Return [x, y] of the center of cell containing provided text 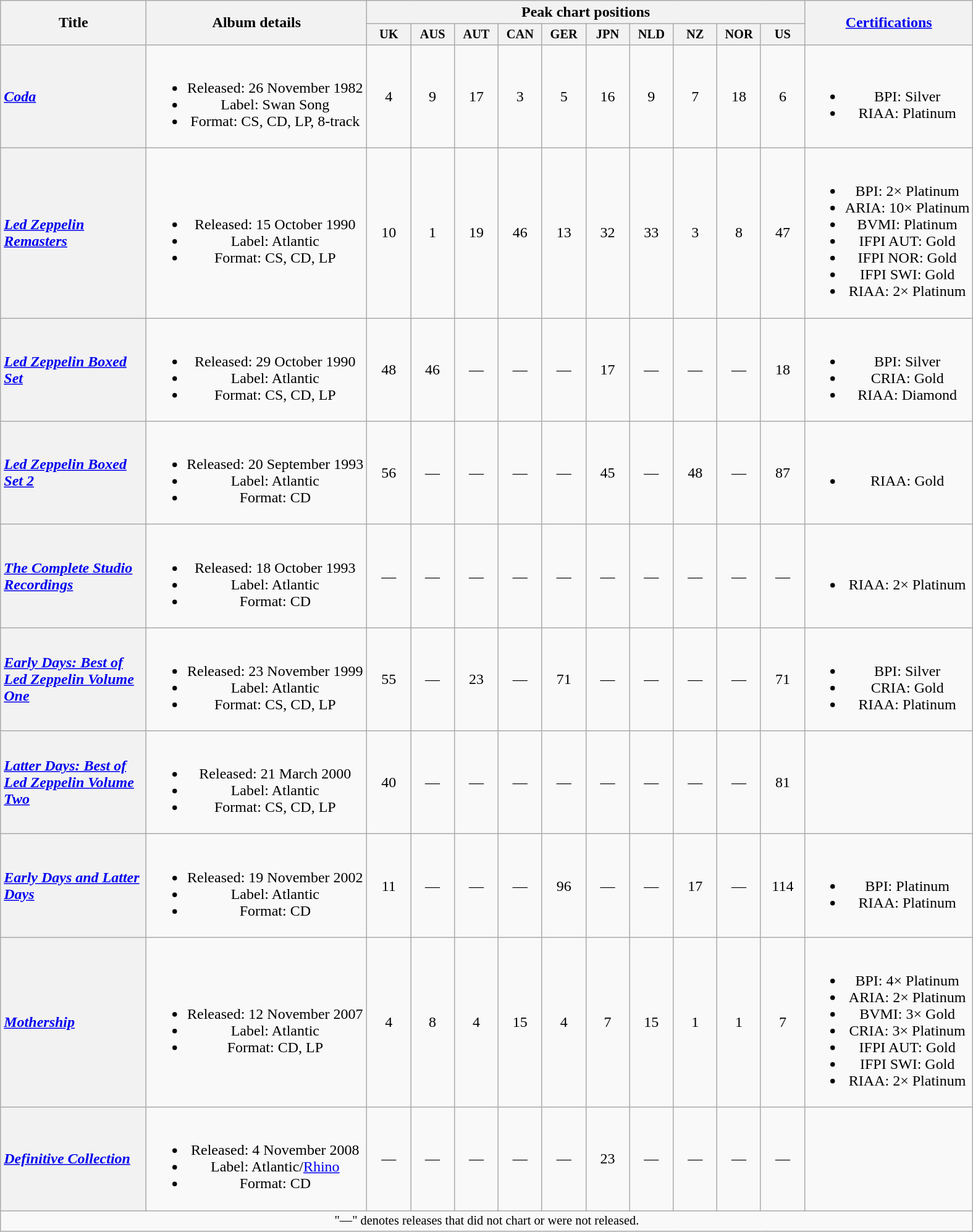
Led Zeppelin Boxed Set [74, 369]
10 [389, 234]
5 [563, 96]
Released: 4 November 2008Label: Atlantic/RhinoFormat: CD [257, 1159]
Released: 18 October 1993Label: AtlanticFormat: CD [257, 576]
US [782, 35]
AUT [477, 35]
32 [608, 234]
11 [389, 886]
81 [782, 782]
Released: 26 November 1982Label: Swan SongFormat: CS, CD, LP, 8-track [257, 96]
BPI: PlatinumRIAA: Platinum [888, 886]
Peak chart positions [586, 12]
40 [389, 782]
Album details [257, 23]
The Complete Studio Recordings [74, 576]
96 [563, 886]
BPI: SilverCRIA: GoldRIAA: Diamond [888, 369]
Released: 23 November 1999Label: AtlanticFormat: CS, CD, LP [257, 680]
6 [782, 96]
NLD [651, 35]
Early Days and Latter Days [74, 886]
Released: 15 October 1990Label: AtlanticFormat: CS, CD, LP [257, 234]
Led Zeppelin Remasters [74, 234]
NZ [696, 35]
RIAA: Gold [888, 473]
"—" denotes releases that did not chart or were not released. [487, 1221]
Early Days: Best of Led Zeppelin Volume One [74, 680]
Definitive Collection [74, 1159]
CAN [520, 35]
56 [389, 473]
16 [608, 96]
BPI: SilverRIAA: Platinum [888, 96]
Mothership [74, 1022]
Led Zeppelin Boxed Set 2 [74, 473]
Released: 12 November 2007Label: AtlanticFormat: CD, LP [257, 1022]
RIAA: 2× Platinum [888, 576]
114 [782, 886]
33 [651, 234]
47 [782, 234]
BPI: 2× PlatinumARIA: 10× PlatinumBVMI: PlatinumIFPI AUT: GoldIFPI NOR: GoldIFPI SWI: GoldRIAA: 2× Platinum [888, 234]
Released: 19 November 2002Label: AtlanticFormat: CD [257, 886]
55 [389, 680]
19 [477, 234]
Title [74, 23]
87 [782, 473]
13 [563, 234]
BPI: 4× PlatinumARIA: 2× PlatinumBVMI: 3× GoldCRIA: 3× PlatinumIFPI AUT: GoldIFPI SWI: GoldRIAA: 2× Platinum [888, 1022]
Coda [74, 96]
JPN [608, 35]
Released: 29 October 1990Label: AtlanticFormat: CS, CD, LP [257, 369]
Latter Days: Best of Led Zeppelin Volume Two [74, 782]
Certifications [888, 23]
GER [563, 35]
Released: 21 March 2000Label: AtlanticFormat: CS, CD, LP [257, 782]
UK [389, 35]
AUS [432, 35]
NOR [739, 35]
BPI: SilverCRIA: GoldRIAA: Platinum [888, 680]
45 [608, 473]
Released: 20 September 1993Label: AtlanticFormat: CD [257, 473]
